Output the (X, Y) coordinate of the center of the cell containing the given text.  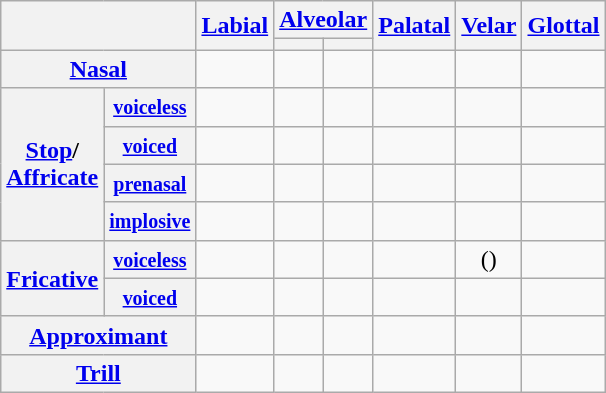
Velar (489, 26)
Labial (235, 26)
Nasal (98, 69)
Glottal (564, 26)
Palatal (414, 26)
Stop/Affricate (52, 164)
Approximant (98, 335)
Alveolar (324, 20)
implosive (150, 221)
Fricative (52, 278)
prenasal (150, 183)
() (489, 259)
Trill (98, 373)
